Identify which cell holds the provided text, then report its [x, y] central coordinate. 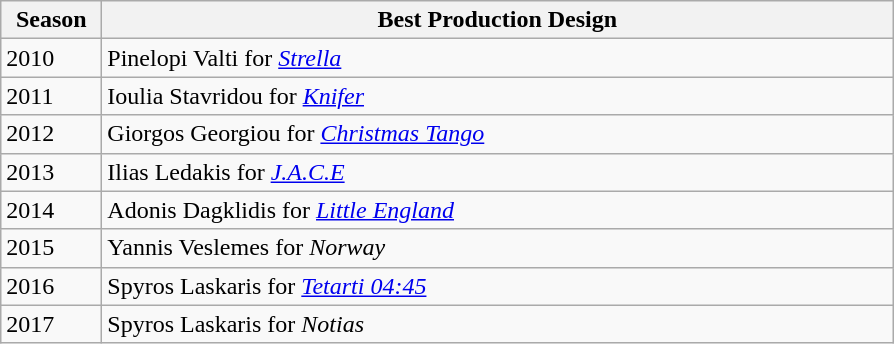
2016 [52, 286]
2011 [52, 96]
2010 [52, 58]
2015 [52, 248]
Yannis Veslemes for Norway [498, 248]
Adonis Dagklidis for Little England [498, 210]
Season [52, 20]
Ioulia Stavridou for Knifer [498, 96]
2017 [52, 324]
Spyros Laskaris for Tetarti 04:45 [498, 286]
2014 [52, 210]
Pinelopi Valti for Strella [498, 58]
2012 [52, 134]
2013 [52, 172]
Giorgos Georgiou for Christmas Tango [498, 134]
Ilias Ledakis for J.A.C.E [498, 172]
Best Production Design [498, 20]
Spyros Laskaris for Notias [498, 324]
